Extract the (x, y) coordinate from the center of the cell holding the provided text.  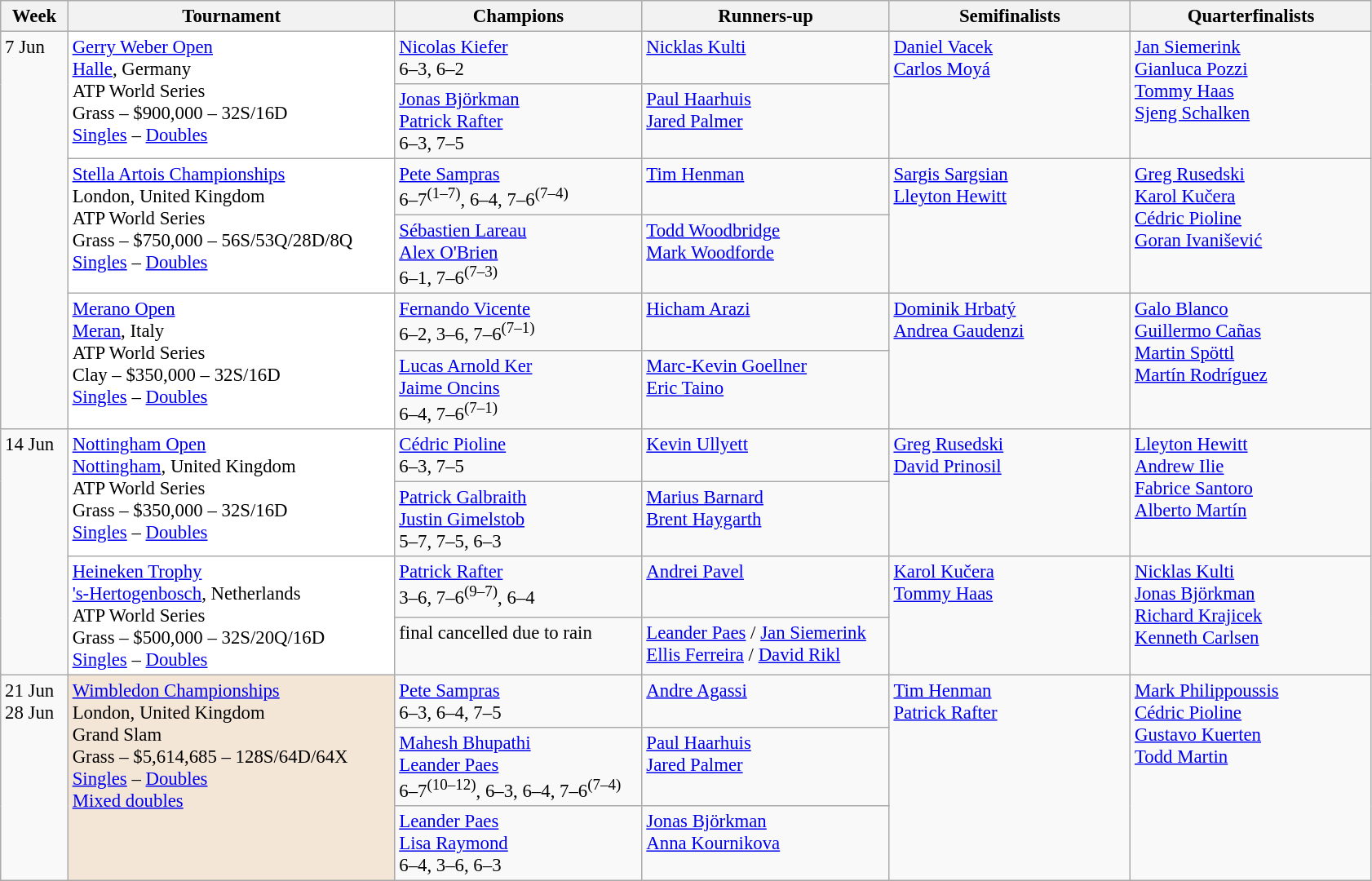
Leander Paes / Jan Siemerink Ellis Ferreira / David Rikl (765, 646)
Wimbledon Championships London, United KingdomGrand SlamGrass – $5,614,685 – 128S/64D/64XSingles – Doubles Mixed doubles (232, 777)
Nottingham Open Nottingham, United KingdomATP World SeriesGrass – $350,000 – 32S/16DSingles – Doubles (232, 492)
Gerry Weber OpenHalle, GermanyATP World SeriesGrass – $900,000 – 32S/16DSingles – Doubles (232, 95)
Pete Sampras6–7(1–7), 6–4, 7–6(7–4) (519, 188)
Jan Siemerink Gianluca Pozzi Tommy Haas Sjeng Schalken (1251, 95)
7 Jun (34, 230)
Galo Blanco Guillermo Cañas Martin Spöttl Martín Rodríguez (1251, 361)
Heineken Trophy 's-Hertogenbosch, NetherlandsATP World SeriesGrass – $500,000 – 32S/20Q/16DSingles – Doubles (232, 616)
Marc-Kevin Goellner Eric Taino (765, 389)
Andrei Pavel (765, 587)
Greg Rusedski Karol Kučera Cédric Pioline Goran Ivanišević (1251, 227)
Semifinalists (1010, 16)
Greg Rusedski David Prinosil (1010, 492)
Week (34, 16)
21 Jun28 Jun (34, 777)
Karol Kučera Tommy Haas (1010, 616)
final cancelled due to rain (519, 646)
Sébastien Lareau Alex O'Brien6–1, 7–6(7–3) (519, 255)
Cédric Pioline6–3, 7–5 (519, 455)
Fernando Vicente6–2, 3–6, 7–6(7–1) (519, 321)
Hicham Arazi (765, 321)
Runners-up (765, 16)
Dominik Hrbatý Andrea Gaudenzi (1010, 361)
Patrick Galbraith Justin Gimelstob5–7, 7–5, 6–3 (519, 519)
Mark Philippoussis Cédric Pioline Gustavo Kuerten Todd Martin (1251, 777)
Tournament (232, 16)
Andre Agassi (765, 702)
Stella Artois Championships London, United KingdomATP World SeriesGrass – $750,000 – 56S/53Q/28D/8QSingles – Doubles (232, 227)
Daniel Vacek Carlos Moyá (1010, 95)
Nicklas Kulti (765, 59)
Tim Henman (765, 188)
Lleyton Hewitt Andrew Ilie Fabrice Santoro Alberto Martín (1251, 492)
14 Jun (34, 551)
Merano Open Meran, ItalyATP World SeriesClay – $350,000 – 32S/16DSingles – Doubles (232, 361)
Todd Woodbridge Mark Woodforde (765, 255)
Mahesh Bhupathi Leander Paes6–7(10–12), 6–3, 6–4, 7–6(7–4) (519, 767)
Patrick Rafter3–6, 7–6(9–7), 6–4 (519, 587)
Marius Barnard Brent Haygarth (765, 519)
Champions (519, 16)
Nicolas Kiefer6–3, 6–2 (519, 59)
Lucas Arnold Ker Jaime Oncins6–4, 7–6(7–1) (519, 389)
Sargis Sargsian Lleyton Hewitt (1010, 227)
Jonas Björkman Patrick Rafter6–3, 7–5 (519, 122)
Quarterfinalists (1251, 16)
Pete Sampras6–3, 6–4, 7–5 (519, 702)
Kevin Ullyett (765, 455)
Nicklas Kulti Jonas Björkman Richard Krajicek Kenneth Carlsen (1251, 616)
Tim Henman Patrick Rafter (1010, 777)
Leander Paes Lisa Raymond6–4, 3–6, 6–3 (519, 843)
Jonas Björkman Anna Kournikova (765, 843)
